From the cell containing the given text, extract its center point as [x, y] coordinate. 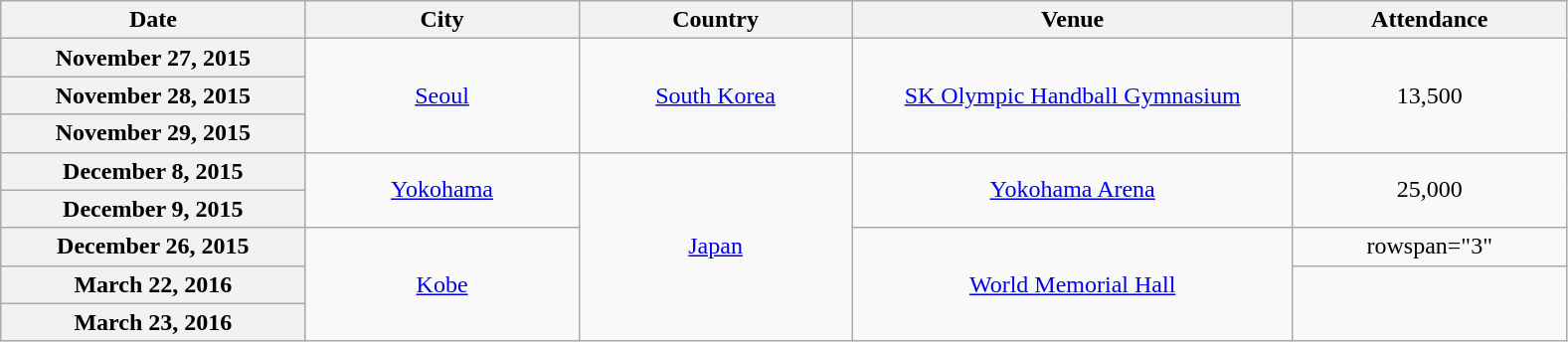
December 9, 2015 [153, 209]
November 27, 2015 [153, 58]
Country [716, 20]
World Memorial Hall [1072, 284]
March 23, 2016 [153, 322]
Kobe [441, 284]
13,500 [1430, 95]
March 22, 2016 [153, 284]
Date [153, 20]
Attendance [1430, 20]
South Korea [716, 95]
SK Olympic Handball Gymnasium [1072, 95]
Seoul [441, 95]
December 26, 2015 [153, 247]
rowspan="3" [1430, 247]
Japan [716, 247]
Yokohama Arena [1072, 190]
December 8, 2015 [153, 171]
November 29, 2015 [153, 133]
November 28, 2015 [153, 95]
Yokohama [441, 190]
Venue [1072, 20]
25,000 [1430, 190]
City [441, 20]
